Extract the [x, y] coordinate from the center of the cell holding the provided text.  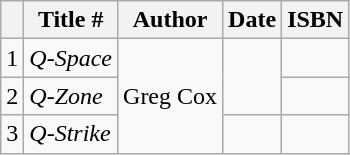
1 [12, 58]
Q-Zone [71, 96]
Q-Space [71, 58]
Greg Cox [170, 96]
Q-Strike [71, 134]
Date [252, 20]
Title # [71, 20]
ISBN [316, 20]
2 [12, 96]
Author [170, 20]
3 [12, 134]
